From the cell containing the given text, extract its center point as [x, y] coordinate. 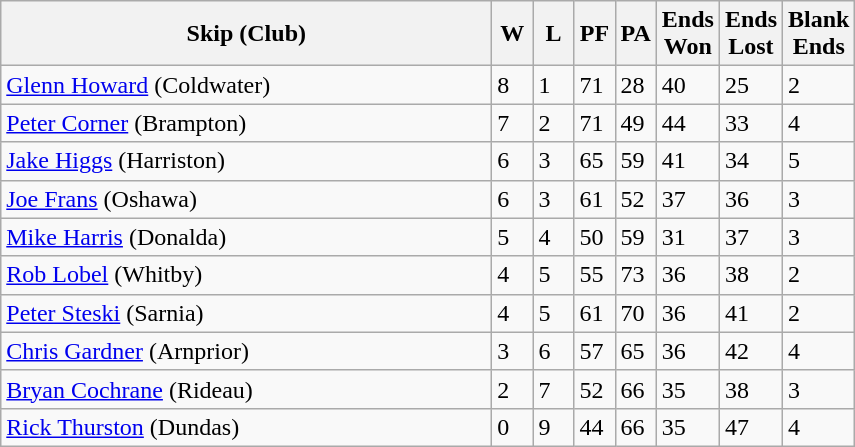
8 [512, 85]
Joe Frans (Oshawa) [246, 199]
9 [554, 427]
1 [554, 85]
Skip (Club) [246, 34]
28 [636, 85]
42 [750, 351]
Rob Lobel (Whitby) [246, 275]
Blank Ends [819, 34]
55 [594, 275]
Jake Higgs (Harriston) [246, 161]
73 [636, 275]
Bryan Cochrane (Rideau) [246, 389]
33 [750, 123]
Rick Thurston (Dundas) [246, 427]
Ends Lost [750, 34]
0 [512, 427]
Mike Harris (Donalda) [246, 237]
L [554, 34]
Peter Steski (Sarnia) [246, 313]
PF [594, 34]
47 [750, 427]
W [512, 34]
70 [636, 313]
Chris Gardner (Arnprior) [246, 351]
57 [594, 351]
Ends Won [688, 34]
40 [688, 85]
50 [594, 237]
49 [636, 123]
34 [750, 161]
PA [636, 34]
25 [750, 85]
Glenn Howard (Coldwater) [246, 85]
31 [688, 237]
Peter Corner (Brampton) [246, 123]
